Pinpoint the cell where the given text exists, returning its (x, y) midpoint coordinate. 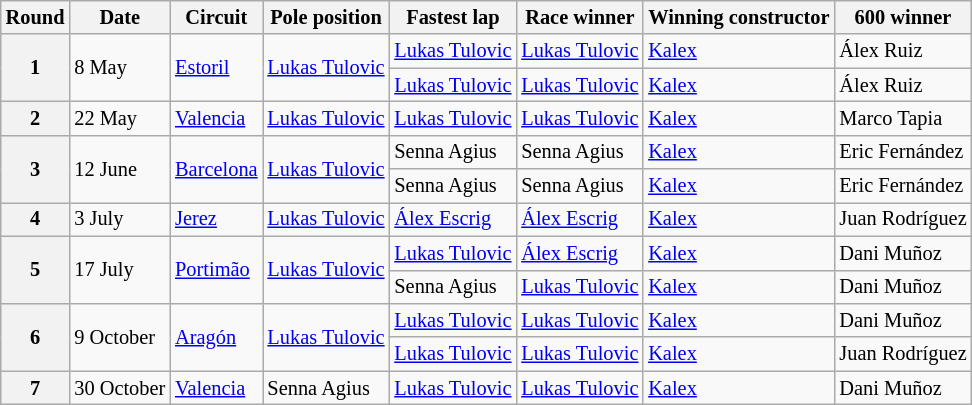
Aragón (216, 336)
3 (36, 168)
Fastest lap (452, 17)
4 (36, 219)
Estoril (216, 68)
Date (120, 17)
Winning constructor (738, 17)
12 June (120, 168)
2 (36, 118)
600 winner (902, 17)
17 July (120, 270)
Portimão (216, 270)
8 May (120, 68)
7 (36, 388)
Circuit (216, 17)
Barcelona (216, 168)
3 July (120, 219)
5 (36, 270)
Race winner (580, 17)
Jerez (216, 219)
6 (36, 336)
Pole position (326, 17)
Round (36, 17)
9 October (120, 336)
30 October (120, 388)
Marco Tapia (902, 118)
22 May (120, 118)
1 (36, 68)
